Detect which cell encompasses the target text, then output its [X, Y] center coordinate. 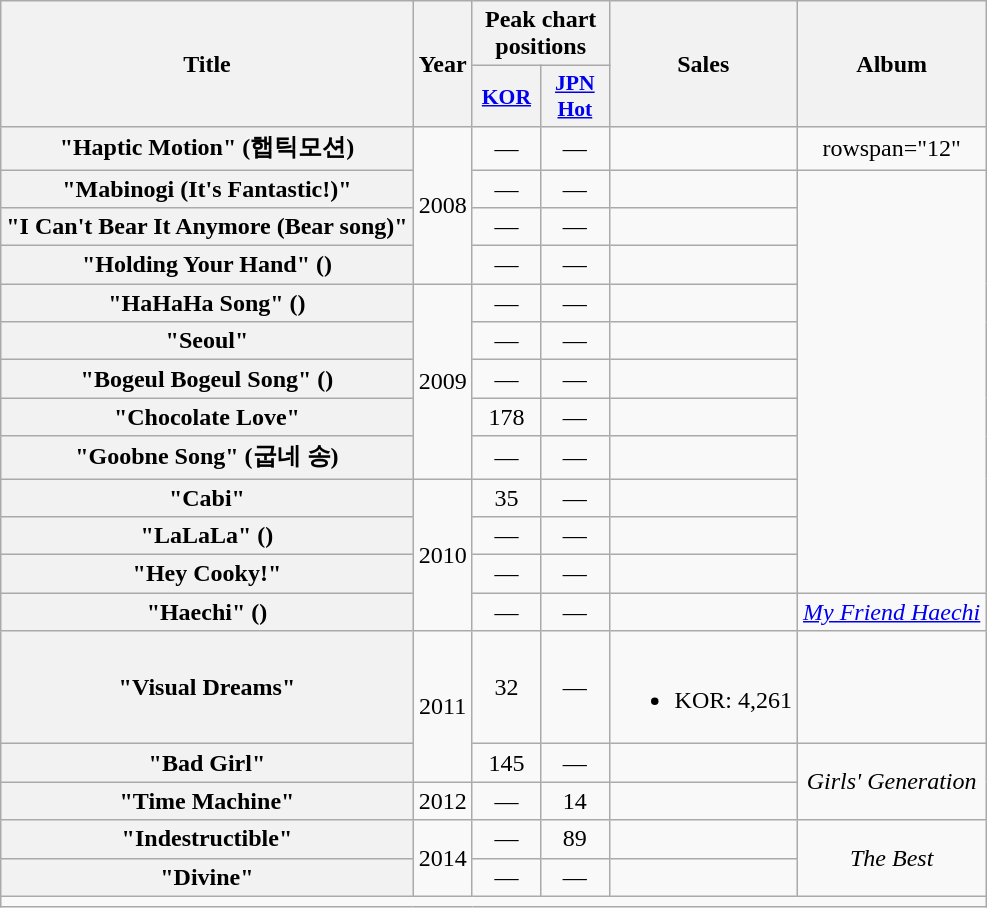
32 [506, 688]
"Divine" [207, 877]
"Bad Girl" [207, 763]
14 [575, 801]
35 [506, 497]
Year [442, 64]
"Cabi" [207, 497]
2014 [442, 858]
"Bogeul Bogeul Song" () [207, 379]
"Holding Your Hand" () [207, 265]
2010 [442, 554]
"Visual Dreams" [207, 688]
2011 [442, 706]
Peak chart positions [540, 34]
KOR [506, 96]
Sales [703, 64]
89 [575, 839]
"HaHaHa Song" () [207, 303]
178 [506, 417]
"Haptic Motion" (햅틱모션) [207, 148]
"Chocolate Love" [207, 417]
rowspan="12" [891, 148]
"Indestructible" [207, 839]
Title [207, 64]
"Haechi" () [207, 612]
"Seoul" [207, 341]
2012 [442, 801]
My Friend Haechi [891, 612]
"Hey Cooky!" [207, 574]
2009 [442, 382]
JPNHot [575, 96]
145 [506, 763]
The Best [891, 858]
2008 [442, 206]
"LaLaLa" () [207, 536]
Album [891, 64]
Girls' Generation [891, 782]
"I Can't Bear It Anymore (Bear song)" [207, 227]
KOR: 4,261 [703, 688]
"Time Machine" [207, 801]
"Mabinogi (It's Fantastic!)" [207, 189]
"Goobne Song" (굽네 송) [207, 458]
